Output the [x, y] coordinate of the center of the cell containing the given text.  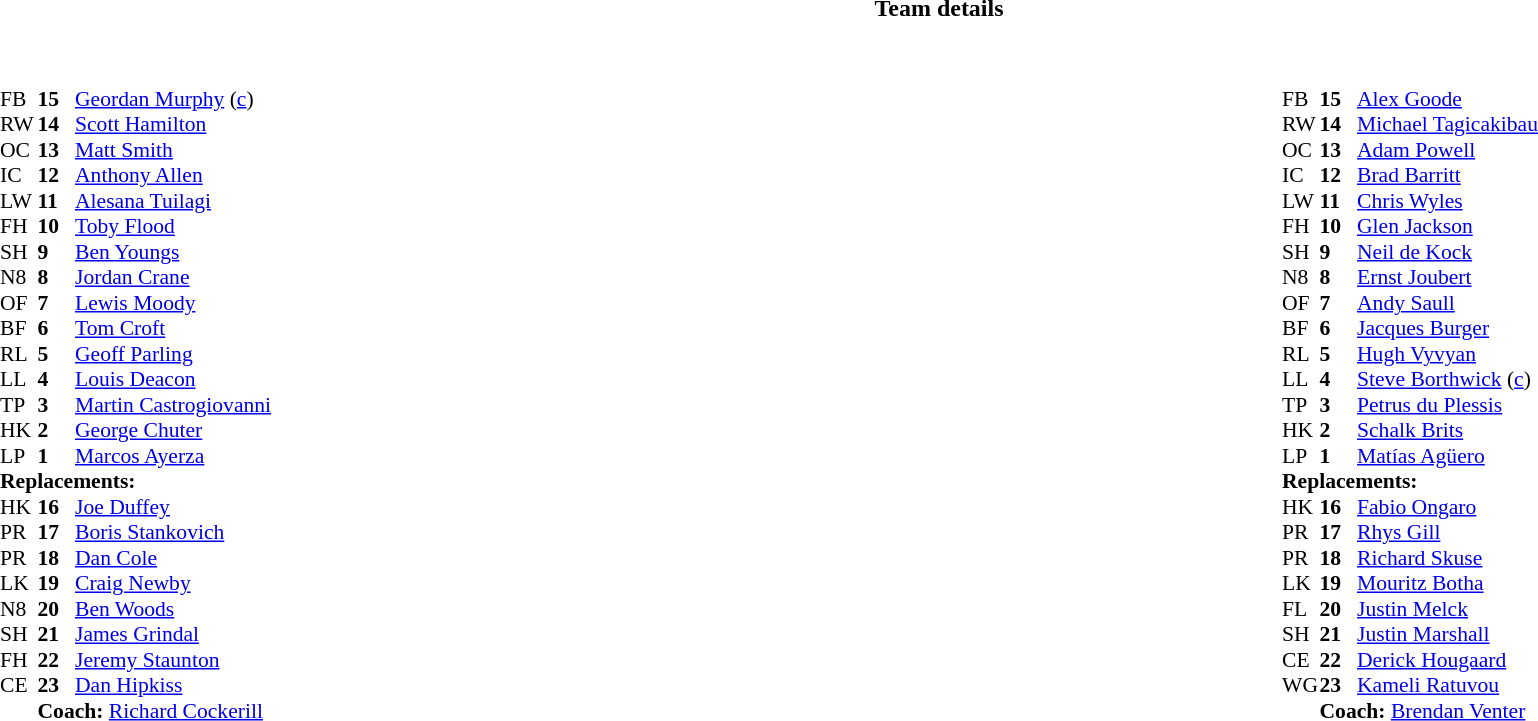
Petrus du Plessis [1448, 405]
Boris Stankovich [173, 533]
Derick Hougaard [1448, 660]
Matt Smith [173, 150]
Joe Duffey [173, 507]
Neil de Kock [1448, 252]
Lewis Moody [173, 303]
Justin Melck [1448, 609]
Dan Cole [173, 558]
Jacques Burger [1448, 329]
FL [1301, 609]
Dan Hipkiss [173, 685]
Kameli Ratuvou [1448, 685]
Fabio Ongaro [1448, 507]
Ben Youngs [173, 252]
Alex Goode [1448, 99]
Andy Saull [1448, 303]
Geordan Murphy (c) [173, 99]
Adam Powell [1448, 150]
Michael Tagicakibau [1448, 125]
Mouritz Botha [1448, 583]
Chris Wyles [1448, 201]
Matías Agüero [1448, 456]
Richard Skuse [1448, 558]
Toby Flood [173, 227]
WG [1301, 685]
Hugh Vyvyan [1448, 354]
George Chuter [173, 431]
Geoff Parling [173, 354]
James Grindal [173, 635]
Schalk Brits [1448, 431]
Marcos Ayerza [173, 456]
Martin Castrogiovanni [173, 405]
Glen Jackson [1448, 227]
Jeremy Staunton [173, 660]
Justin Marshall [1448, 635]
Jordan Crane [173, 277]
Ernst Joubert [1448, 277]
Brad Barritt [1448, 175]
Alesana Tuilagi [173, 201]
Craig Newby [173, 583]
Tom Croft [173, 329]
Scott Hamilton [173, 125]
Louis Deacon [173, 379]
Rhys Gill [1448, 533]
Ben Woods [173, 609]
Anthony Allen [173, 175]
Steve Borthwick (c) [1448, 379]
